Return the (x, y) coordinate for the center point of the cell that contains the specified text.  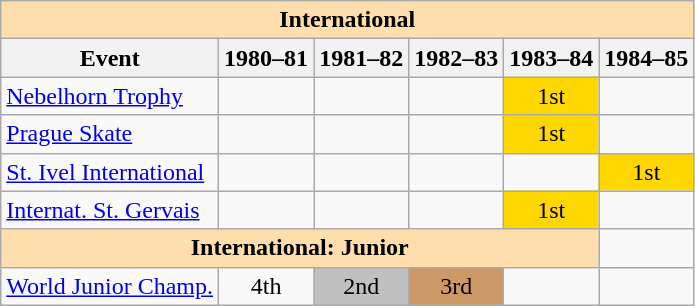
Event (110, 58)
St. Ivel International (110, 172)
1981–82 (362, 58)
World Junior Champ. (110, 286)
1982–83 (456, 58)
1980–81 (266, 58)
International: Junior (300, 248)
4th (266, 286)
Internat. St. Gervais (110, 210)
Nebelhorn Trophy (110, 96)
1983–84 (552, 58)
Prague Skate (110, 134)
1984–85 (646, 58)
2nd (362, 286)
International (348, 20)
3rd (456, 286)
